Output the (x, y) coordinate of the center of the cell containing the given text.  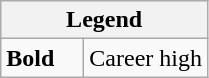
Legend (104, 20)
Bold (42, 58)
Career high (146, 58)
